Return the (x, y) coordinate for the center point of the cell that contains the specified text.  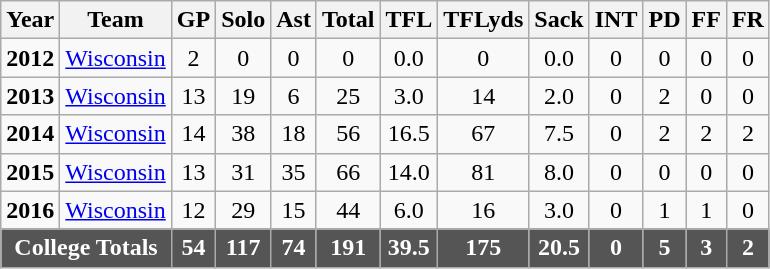
191 (348, 248)
54 (193, 248)
12 (193, 210)
GP (193, 20)
44 (348, 210)
5 (664, 248)
175 (484, 248)
20.5 (559, 248)
2014 (30, 134)
16 (484, 210)
15 (294, 210)
FR (748, 20)
2.0 (559, 96)
25 (348, 96)
2016 (30, 210)
Ast (294, 20)
Team (116, 20)
6 (294, 96)
66 (348, 172)
2012 (30, 58)
Total (348, 20)
Sack (559, 20)
Solo (244, 20)
FF (706, 20)
14.0 (409, 172)
67 (484, 134)
7.5 (559, 134)
81 (484, 172)
TFL (409, 20)
3 (706, 248)
19 (244, 96)
6.0 (409, 210)
PD (664, 20)
8.0 (559, 172)
16.5 (409, 134)
2013 (30, 96)
2015 (30, 172)
35 (294, 172)
TFLyds (484, 20)
74 (294, 248)
31 (244, 172)
39.5 (409, 248)
56 (348, 134)
Year (30, 20)
38 (244, 134)
18 (294, 134)
117 (244, 248)
29 (244, 210)
INT (616, 20)
College Totals (86, 248)
